Capture the cell that displays the provided text and extract its (X, Y) central coordinate. 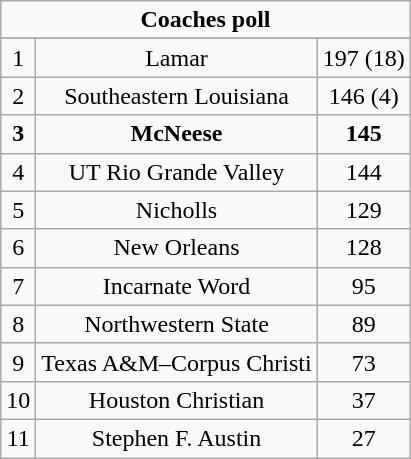
4 (18, 172)
6 (18, 248)
9 (18, 362)
Lamar (176, 58)
10 (18, 400)
Texas A&M–Corpus Christi (176, 362)
145 (364, 134)
5 (18, 210)
73 (364, 362)
Houston Christian (176, 400)
Stephen F. Austin (176, 438)
New Orleans (176, 248)
95 (364, 286)
2 (18, 96)
27 (364, 438)
146 (4) (364, 96)
144 (364, 172)
Southeastern Louisiana (176, 96)
1 (18, 58)
Coaches poll (206, 20)
3 (18, 134)
McNeese (176, 134)
129 (364, 210)
89 (364, 324)
128 (364, 248)
UT Rio Grande Valley (176, 172)
8 (18, 324)
37 (364, 400)
Nicholls (176, 210)
197 (18) (364, 58)
7 (18, 286)
11 (18, 438)
Northwestern State (176, 324)
Incarnate Word (176, 286)
